Extract the (x, y) coordinate from the center of the cell holding the provided text.  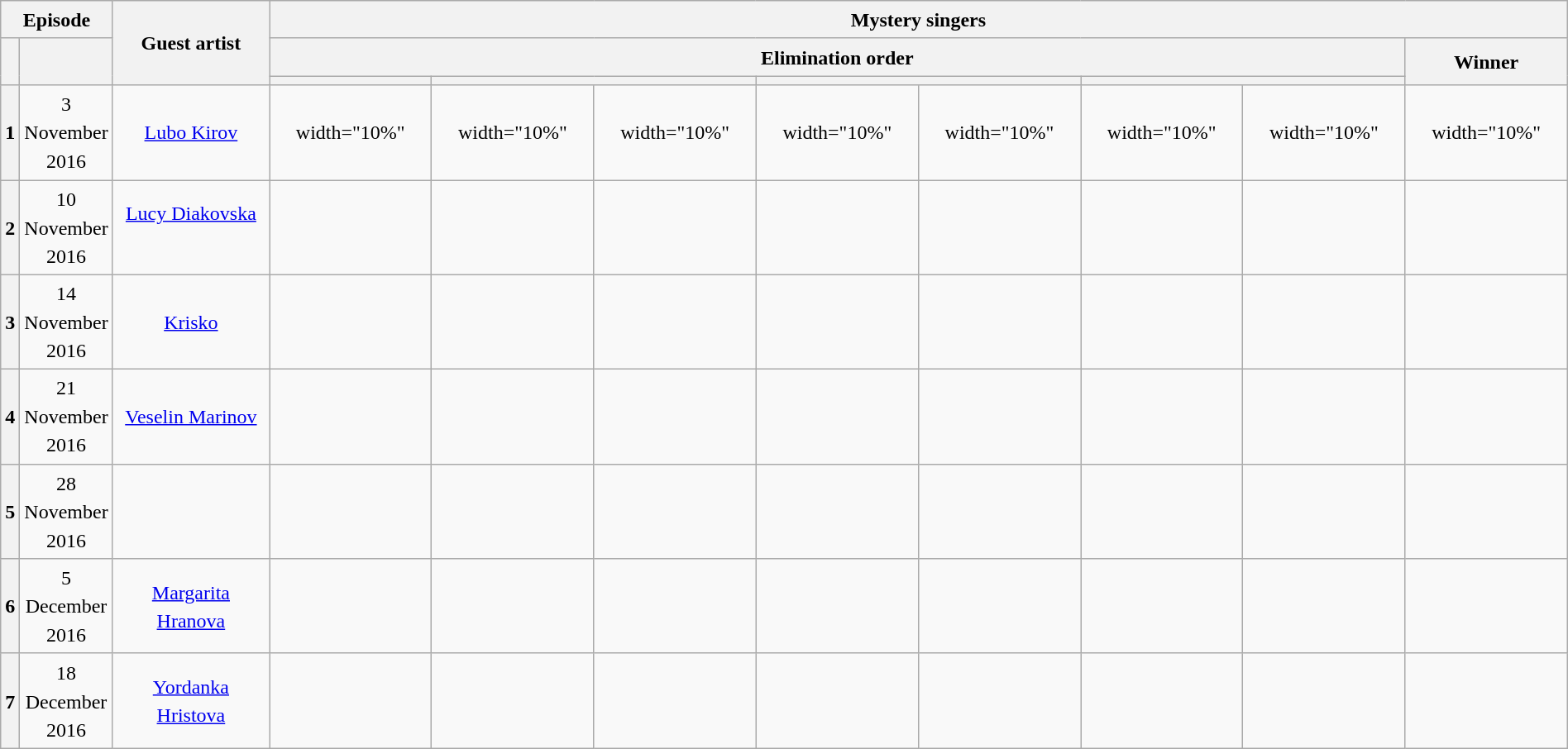
3 (10, 322)
5 December 2016 (66, 607)
14 November 2016 (66, 322)
Elimination order (837, 57)
Krisko (190, 322)
Episode (56, 20)
Winner (1486, 61)
7 (10, 701)
Yordanka Hristova (190, 701)
Lubo Kirov (190, 132)
Guest artist (190, 43)
5 (10, 511)
1 (10, 132)
Mystery singers (919, 20)
2 (10, 228)
18 December 2016 (66, 701)
21 November 2016 (66, 417)
6 (10, 607)
3 November 2016 (66, 132)
Lucy Diakovska (190, 228)
28 November 2016 (66, 511)
Veselin Marinov (190, 417)
Margarita Hranova (190, 607)
10 November 2016 (66, 228)
4 (10, 417)
